Pinpoint the cell where the given text exists, returning its (x, y) midpoint coordinate. 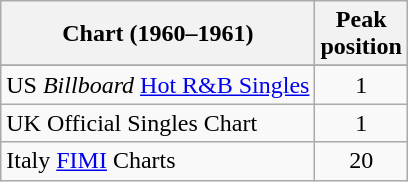
Peakposition (361, 34)
US Billboard Hot R&B Singles (158, 85)
UK Official Singles Chart (158, 123)
20 (361, 161)
Chart (1960–1961) (158, 34)
Italy FIMI Charts (158, 161)
